Identify which cell holds the provided text, then report its [X, Y] central coordinate. 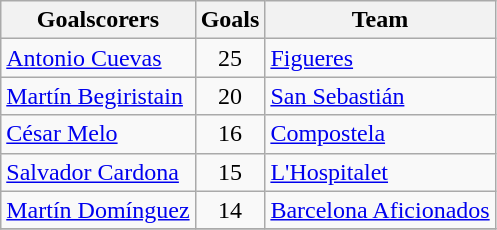
14 [230, 210]
L'Hospitalet [380, 172]
Martín Domínguez [98, 210]
Goals [230, 20]
15 [230, 172]
Antonio Cuevas [98, 58]
25 [230, 58]
16 [230, 134]
San Sebastián [380, 96]
Barcelona Aficionados [380, 210]
20 [230, 96]
Goalscorers [98, 20]
Martín Begiristain [98, 96]
Figueres [380, 58]
César Melo [98, 134]
Team [380, 20]
Salvador Cardona [98, 172]
Compostela [380, 134]
